Search for the cell housing the specified text and yield its [X, Y] center coordinate. 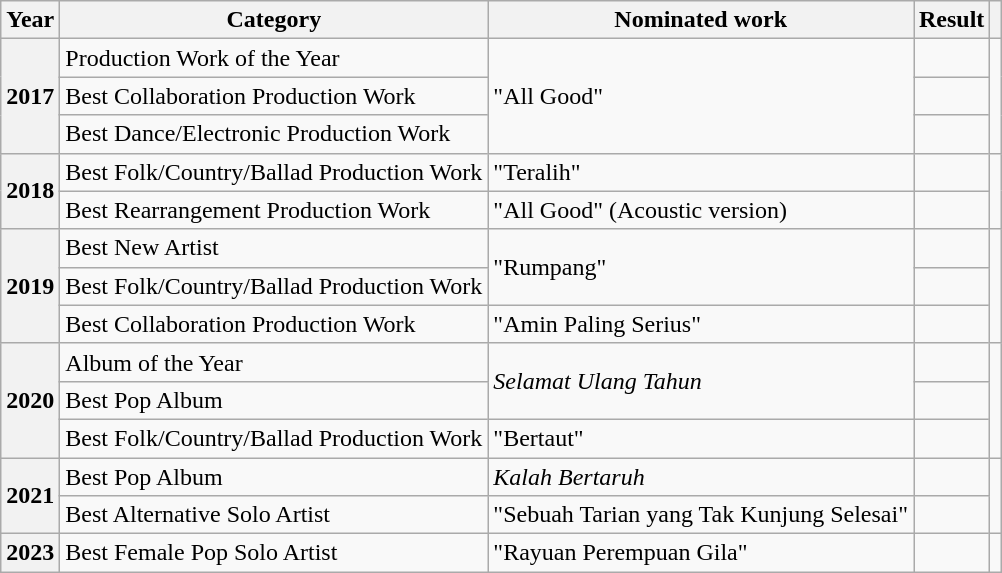
"Sebuah Tarian yang Tak Kunjung Selesai" [701, 515]
"Rayuan Perempuan Gila" [701, 553]
Kalah Bertaruh [701, 477]
Best Dance/Electronic Production Work [274, 134]
2020 [30, 400]
"All Good" (Acoustic version) [701, 210]
Result [952, 20]
2018 [30, 191]
2021 [30, 496]
"Bertaut" [701, 438]
2023 [30, 553]
Best New Artist [274, 248]
Nominated work [701, 20]
"Teralih" [701, 172]
Album of the Year [274, 362]
Production Work of the Year [274, 58]
2019 [30, 286]
Best Female Pop Solo Artist [274, 553]
"Rumpang" [701, 267]
2017 [30, 96]
Best Alternative Solo Artist [274, 515]
Selamat Ulang Tahun [701, 381]
Year [30, 20]
Category [274, 20]
"All Good" [701, 96]
Best Rearrangement Production Work [274, 210]
"Amin Paling Serius" [701, 324]
